Detect which cell encompasses the target text, then output its [x, y] center coordinate. 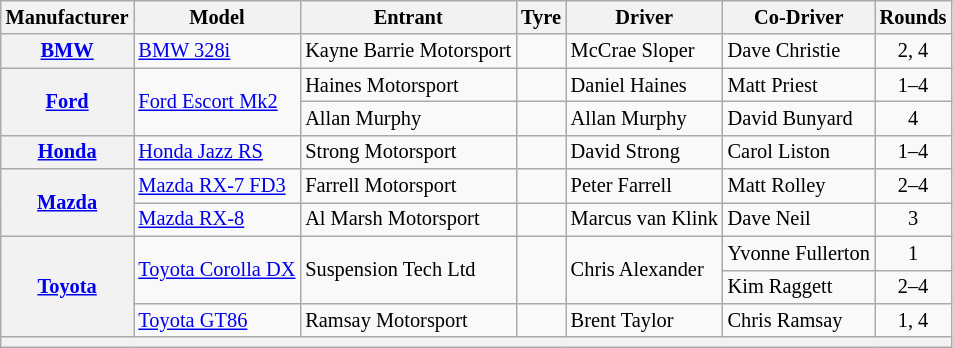
BMW 328i [218, 51]
Ramsay Motorsport [408, 320]
Kim Raggett [799, 287]
Suspension Tech Ltd [408, 270]
Chris Alexander [644, 270]
Ford [68, 102]
Chris Ramsay [799, 320]
Dave Neil [799, 219]
3 [914, 219]
Yvonne Fullerton [799, 253]
Honda [68, 152]
David Bunyard [799, 118]
Strong Motorsport [408, 152]
Co-Driver [799, 17]
McCrae Sloper [644, 51]
Toyota GT86 [218, 320]
Mazda [68, 202]
Toyota [68, 286]
Haines Motorsport [408, 85]
BMW [68, 51]
Model [218, 17]
Manufacturer [68, 17]
2, 4 [914, 51]
Carol Liston [799, 152]
Marcus van Klink [644, 219]
Al Marsh Motorsport [408, 219]
1, 4 [914, 320]
David Strong [644, 152]
Tyre [541, 17]
Kayne Barrie Motorsport [408, 51]
Driver [644, 17]
Mazda RX-8 [218, 219]
Matt Priest [799, 85]
4 [914, 118]
Dave Christie [799, 51]
Farrell Motorsport [408, 186]
Ford Escort Mk2 [218, 102]
Entrant [408, 17]
Rounds [914, 17]
Brent Taylor [644, 320]
Mazda RX-7 FD3 [218, 186]
Toyota Corolla DX [218, 270]
1 [914, 253]
Peter Farrell [644, 186]
Daniel Haines [644, 85]
Honda Jazz RS [218, 152]
Matt Rolley [799, 186]
